Return the (x, y) coordinate for the center point of the cell that contains the specified text.  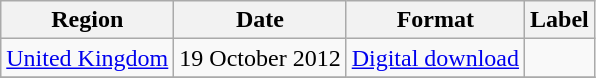
19 October 2012 (260, 58)
United Kingdom (88, 58)
Label (560, 20)
Region (88, 20)
Date (260, 20)
Digital download (435, 58)
Format (435, 20)
